Return the [X, Y] coordinate for the center point of the cell that contains the specified text.  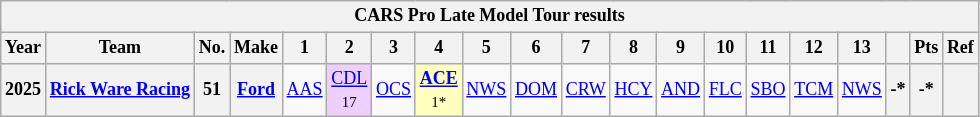
AAS [304, 90]
3 [394, 48]
CDL17 [350, 90]
FLC [725, 90]
6 [536, 48]
13 [862, 48]
HCY [634, 90]
7 [586, 48]
SBO [768, 90]
Ford [256, 90]
2025 [24, 90]
51 [212, 90]
12 [814, 48]
Team [120, 48]
DOM [536, 90]
TCM [814, 90]
Rick Ware Racing [120, 90]
5 [486, 48]
11 [768, 48]
CARS Pro Late Model Tour results [490, 16]
AND [681, 90]
No. [212, 48]
10 [725, 48]
OCS [394, 90]
CRW [586, 90]
1 [304, 48]
Ref [961, 48]
Make [256, 48]
4 [438, 48]
9 [681, 48]
8 [634, 48]
2 [350, 48]
Pts [926, 48]
ACE1* [438, 90]
Year [24, 48]
